For the text-containing cell, return its midpoint in [X, Y] coordinate format. 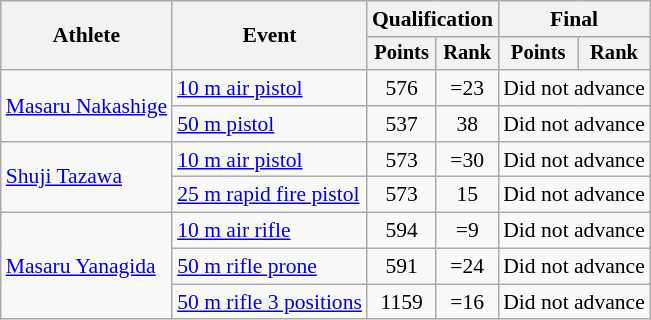
50 m pistol [270, 124]
Qualification [432, 19]
537 [402, 124]
1159 [402, 302]
576 [402, 88]
Masaru Yanagida [86, 266]
Event [270, 36]
Masaru Nakashige [86, 106]
15 [467, 195]
=24 [467, 267]
=16 [467, 302]
591 [402, 267]
38 [467, 124]
594 [402, 231]
25 m rapid fire pistol [270, 195]
=30 [467, 160]
50 m rifle 3 positions [270, 302]
10 m air rifle [270, 231]
Athlete [86, 36]
Shuji Tazawa [86, 178]
Final [574, 19]
50 m rifle prone [270, 267]
=9 [467, 231]
=23 [467, 88]
